Pinpoint the cell where the given text exists, returning its (x, y) midpoint coordinate. 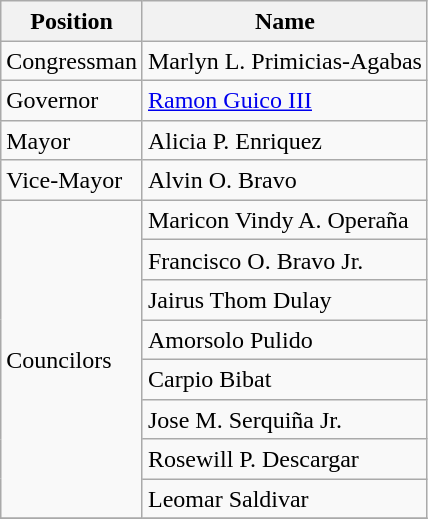
Governor (72, 100)
Carpio Bibat (284, 379)
Leomar Saldivar (284, 499)
Alvin O. Bravo (284, 180)
Francisco O. Bravo Jr. (284, 260)
Name (284, 21)
Congressman (72, 61)
Position (72, 21)
Mayor (72, 140)
Jose M. Serquiña Jr. (284, 419)
Jairus Thom Dulay (284, 300)
Councilors (72, 360)
Vice-Mayor (72, 180)
Amorsolo Pulido (284, 340)
Alicia P. Enriquez (284, 140)
Marlyn L. Primicias-Agabas (284, 61)
Rosewill P. Descargar (284, 459)
Maricon Vindy A. Operaña (284, 220)
Ramon Guico III (284, 100)
